From the cell containing the given text, extract its center point as [x, y] coordinate. 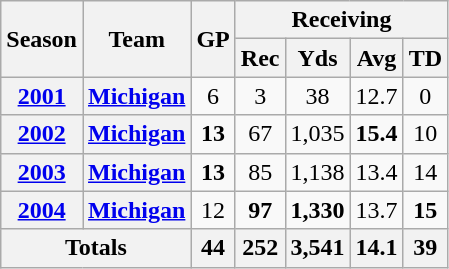
67 [260, 134]
12 [213, 210]
0 [425, 96]
3 [260, 96]
2003 [42, 172]
14 [425, 172]
13.7 [376, 210]
6 [213, 96]
12.7 [376, 96]
Rec [260, 58]
3,541 [318, 248]
1,330 [318, 210]
97 [260, 210]
15.4 [376, 134]
TD [425, 58]
38 [318, 96]
2004 [42, 210]
13.4 [376, 172]
15 [425, 210]
Yds [318, 58]
GP [213, 39]
252 [260, 248]
Team [136, 39]
1,138 [318, 172]
2002 [42, 134]
Avg [376, 58]
10 [425, 134]
Receiving [341, 20]
39 [425, 248]
Season [42, 39]
14.1 [376, 248]
2001 [42, 96]
Totals [96, 248]
1,035 [318, 134]
85 [260, 172]
44 [213, 248]
